Return the (X, Y) coordinate for the center point of the cell that contains the specified text.  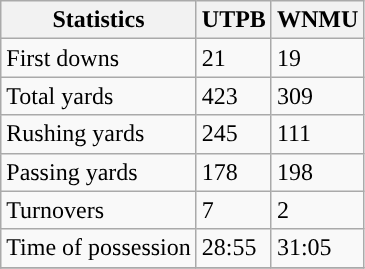
2 (317, 210)
Time of possession (99, 248)
309 (317, 96)
178 (234, 172)
UTPB (234, 20)
21 (234, 58)
31:05 (317, 248)
198 (317, 172)
Passing yards (99, 172)
Turnovers (99, 210)
Statistics (99, 20)
7 (234, 210)
First downs (99, 58)
Total yards (99, 96)
Rushing yards (99, 134)
111 (317, 134)
423 (234, 96)
WNMU (317, 20)
28:55 (234, 248)
245 (234, 134)
19 (317, 58)
